Search for the cell housing the specified text and yield its (X, Y) center coordinate. 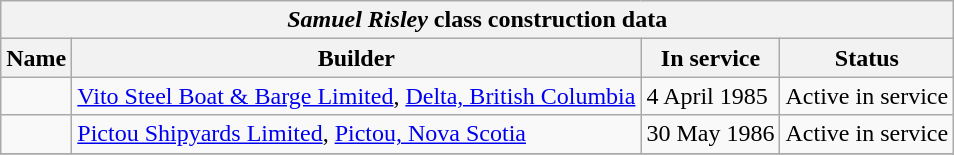
30 May 1986 (710, 134)
In service (710, 58)
Samuel Risley class construction data (478, 20)
Pictou Shipyards Limited, Pictou, Nova Scotia (356, 134)
Status (867, 58)
Vito Steel Boat & Barge Limited, Delta, British Columbia (356, 96)
4 April 1985 (710, 96)
Name (36, 58)
Builder (356, 58)
